Capture the cell that displays the provided text and extract its [X, Y] central coordinate. 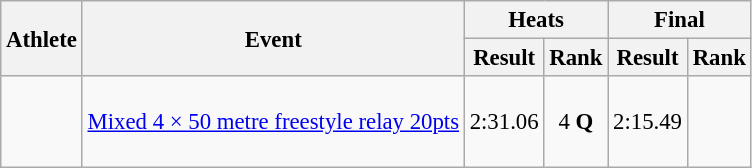
Event [273, 38]
2:15.49 [648, 122]
Athlete [42, 38]
4 Q [576, 122]
2:31.06 [504, 122]
Heats [536, 20]
Mixed 4 × 50 metre freestyle relay 20pts [273, 122]
Final [680, 20]
